Scan for the cell matching the given text and deliver its [X, Y] coordinate at center. 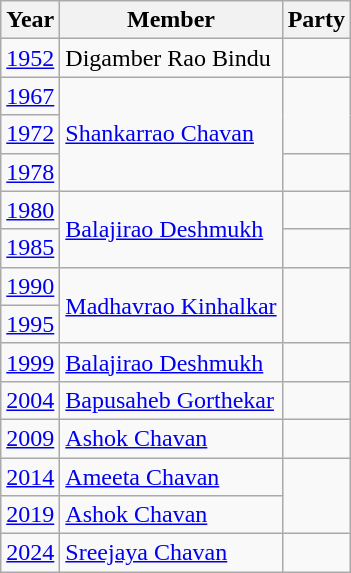
2014 [30, 477]
2024 [30, 553]
1980 [30, 210]
Year [30, 20]
1990 [30, 286]
2009 [30, 438]
Party [316, 20]
2004 [30, 400]
Bapusaheb Gorthekar [171, 400]
1985 [30, 248]
Madhavrao Kinhalkar [171, 305]
1952 [30, 58]
Digamber Rao Bindu [171, 58]
Shankarrao Chavan [171, 134]
1972 [30, 134]
Ameeta Chavan [171, 477]
1999 [30, 362]
Sreejaya Chavan [171, 553]
1995 [30, 324]
1967 [30, 96]
Member [171, 20]
1978 [30, 172]
2019 [30, 515]
